Find where the given text appears and provide that cell's center as (X, Y) coordinate. 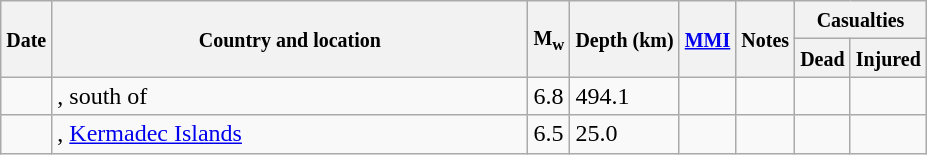
Notes (766, 39)
Depth (km) (624, 39)
6.8 (549, 96)
494.1 (624, 96)
Date (26, 39)
25.0 (624, 134)
Casualties (861, 20)
MMI (708, 39)
Injured (888, 58)
, south of (290, 96)
Dead (823, 58)
, Kermadec Islands (290, 134)
6.5 (549, 134)
Country and location (290, 39)
Mw (549, 39)
